Pinpoint the cell where the given text exists, returning its (X, Y) midpoint coordinate. 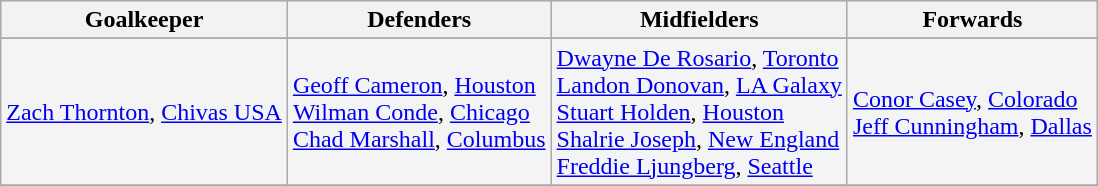
Conor Casey, Colorado Jeff Cunningham, Dallas (972, 112)
Geoff Cameron, Houston Wilman Conde, Chicago Chad Marshall, Columbus (419, 112)
Goalkeeper (144, 20)
Zach Thornton, Chivas USA (144, 112)
Defenders (419, 20)
Forwards (972, 20)
Dwayne De Rosario, Toronto Landon Donovan, LA Galaxy Stuart Holden, Houston Shalrie Joseph, New England Freddie Ljungberg, Seattle (699, 112)
Midfielders (699, 20)
